Determine the [x, y] coordinate at the center of the cell enclosing the given text.  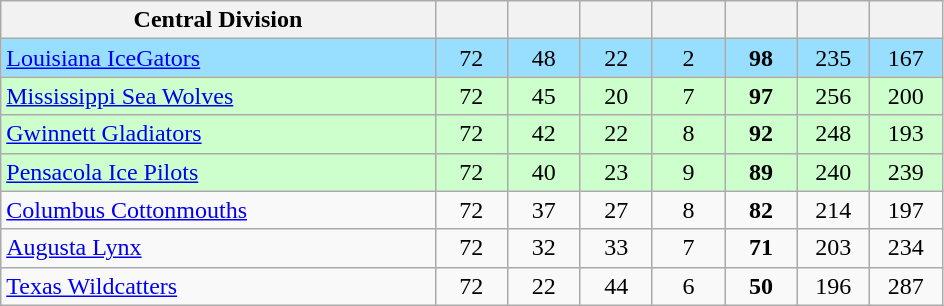
27 [616, 210]
42 [544, 134]
167 [906, 58]
Pensacola Ice Pilots [218, 172]
9 [688, 172]
Mississippi Sea Wolves [218, 96]
82 [761, 210]
196 [833, 286]
287 [906, 286]
71 [761, 248]
234 [906, 248]
193 [906, 134]
33 [616, 248]
Columbus Cottonmouths [218, 210]
239 [906, 172]
45 [544, 96]
92 [761, 134]
23 [616, 172]
37 [544, 210]
Augusta Lynx [218, 248]
20 [616, 96]
48 [544, 58]
6 [688, 286]
2 [688, 58]
235 [833, 58]
Texas Wildcatters [218, 286]
32 [544, 248]
98 [761, 58]
240 [833, 172]
40 [544, 172]
200 [906, 96]
97 [761, 96]
197 [906, 210]
89 [761, 172]
214 [833, 210]
Central Division [218, 20]
50 [761, 286]
44 [616, 286]
203 [833, 248]
Gwinnett Gladiators [218, 134]
256 [833, 96]
Louisiana IceGators [218, 58]
248 [833, 134]
